Scan for the cell matching the given text and deliver its [x, y] coordinate at center. 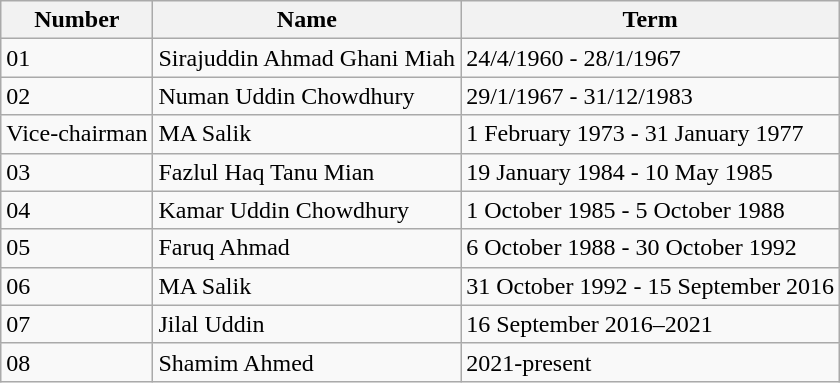
Kamar Uddin Chowdhury [307, 210]
1 February 1973 - 31 January 1977 [650, 134]
1 October 1985 - 5 October 1988 [650, 210]
06 [77, 286]
02 [77, 96]
6 October 1988 - 30 October 1992 [650, 248]
01 [77, 58]
Numan Uddin Chowdhury [307, 96]
03 [77, 172]
Faruq Ahmad [307, 248]
04 [77, 210]
Vice-chairman [77, 134]
Name [307, 20]
Sirajuddin Ahmad Ghani Miah [307, 58]
Term [650, 20]
2021-present [650, 362]
16 September 2016–2021 [650, 324]
08 [77, 362]
Shamim Ahmed [307, 362]
19 January 1984 - 10 May 1985 [650, 172]
24/4/1960 - 28/1/1967 [650, 58]
07 [77, 324]
Fazlul Haq Tanu Mian [307, 172]
Number [77, 20]
29/1/1967 - 31/12/1983 [650, 96]
Jilal Uddin [307, 324]
31 October 1992 - 15 September 2016 [650, 286]
05 [77, 248]
